Find where the given text appears and provide that cell's center as [x, y] coordinate. 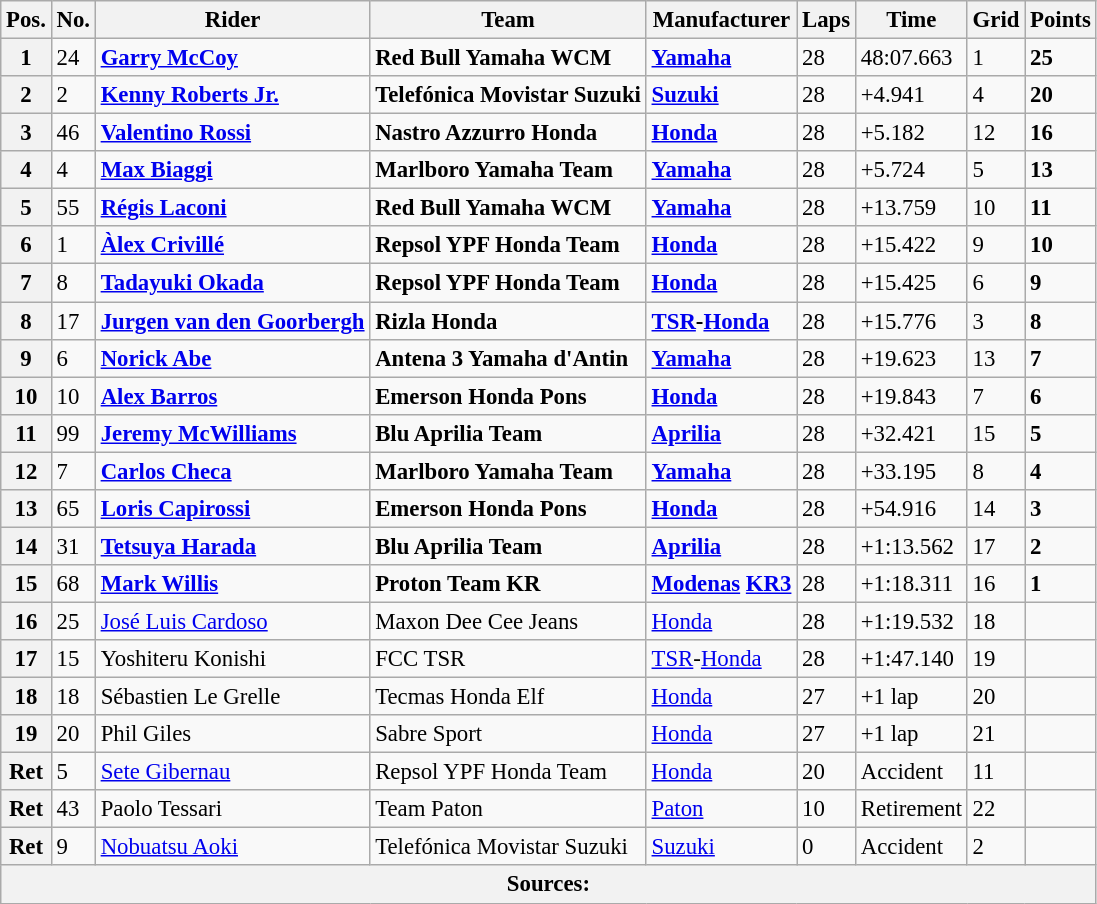
+5.724 [911, 170]
Maxon Dee Cee Jeans [508, 621]
22 [996, 809]
Paolo Tessari [232, 809]
Phil Giles [232, 734]
+33.195 [911, 471]
Paton [721, 809]
Grid [996, 20]
Rizla Honda [508, 321]
+1:47.140 [911, 659]
Modenas KR3 [721, 584]
Jeremy McWilliams [232, 433]
Max Biaggi [232, 170]
48:07.663 [911, 58]
+1:19.532 [911, 621]
+4.941 [911, 95]
31 [73, 546]
Rider [232, 20]
Régis Laconi [232, 208]
0 [826, 847]
Norick Abe [232, 358]
Sabre Sport [508, 734]
Team Paton [508, 809]
24 [73, 58]
+13.759 [911, 208]
+32.421 [911, 433]
Mark Willis [232, 584]
43 [73, 809]
+19.843 [911, 396]
Pos. [26, 20]
Laps [826, 20]
No. [73, 20]
Carlos Checa [232, 471]
Retirement [911, 809]
55 [73, 208]
68 [73, 584]
+19.623 [911, 358]
21 [996, 734]
Kenny Roberts Jr. [232, 95]
Time [911, 20]
+15.776 [911, 321]
Yoshiteru Konishi [232, 659]
Valentino Rossi [232, 133]
FCC TSR [508, 659]
46 [73, 133]
Jurgen van den Goorbergh [232, 321]
Tecmas Honda Elf [508, 697]
Nastro Azzurro Honda [508, 133]
Garry McCoy [232, 58]
+1:13.562 [911, 546]
Tadayuki Okada [232, 283]
Alex Barros [232, 396]
Nobuatsu Aoki [232, 847]
Sources: [548, 885]
+5.182 [911, 133]
Manufacturer [721, 20]
Sete Gibernau [232, 772]
+15.422 [911, 245]
Tetsuya Harada [232, 546]
Loris Capirossi [232, 509]
Antena 3 Yamaha d'Antin [508, 358]
Àlex Crivillé [232, 245]
+54.916 [911, 509]
65 [73, 509]
+15.425 [911, 283]
Proton Team KR [508, 584]
+1:18.311 [911, 584]
99 [73, 433]
Team [508, 20]
Sébastien Le Grelle [232, 697]
José Luis Cardoso [232, 621]
Points [1060, 20]
